Find where the given text appears and provide that cell's center as [x, y] coordinate. 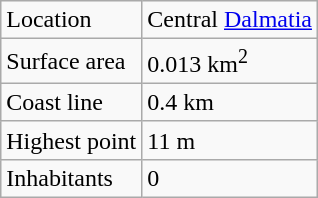
Central Dalmatia [230, 20]
0.013 km2 [230, 62]
Highest point [72, 140]
Inhabitants [72, 178]
Surface area [72, 62]
Location [72, 20]
Coast line [72, 102]
0.4 km [230, 102]
0 [230, 178]
11 m [230, 140]
